Detect which cell encompasses the target text, then output its (x, y) center coordinate. 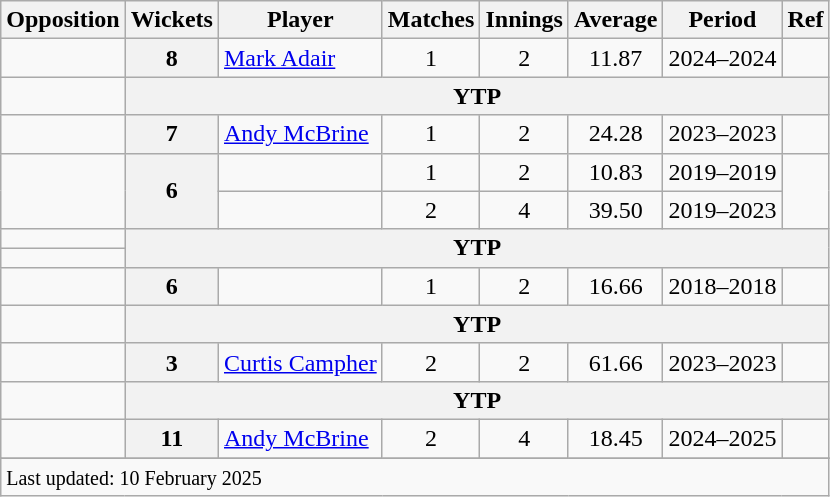
11.87 (616, 58)
3 (172, 362)
Curtis Campher (300, 362)
7 (172, 134)
2019–2019 (722, 172)
10.83 (616, 172)
Ref (806, 20)
39.50 (616, 210)
Period (722, 20)
Wickets (172, 20)
Innings (524, 20)
2024–2025 (722, 438)
Mark Adair (300, 58)
8 (172, 58)
18.45 (616, 438)
Last updated: 10 February 2025 (415, 477)
61.66 (616, 362)
11 (172, 438)
2024–2024 (722, 58)
Player (300, 20)
24.28 (616, 134)
Average (616, 20)
2019–2023 (722, 210)
Opposition (63, 20)
Matches (431, 20)
16.66 (616, 286)
2018–2018 (722, 286)
